Detect which cell encompasses the target text, then output its (x, y) center coordinate. 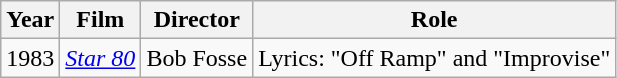
Lyrics: "Off Ramp" and "Improvise" (434, 58)
Role (434, 20)
Film (100, 20)
Star 80 (100, 58)
Year (30, 20)
1983 (30, 58)
Director (197, 20)
Bob Fosse (197, 58)
